Scan for the cell matching the given text and deliver its [X, Y] coordinate at center. 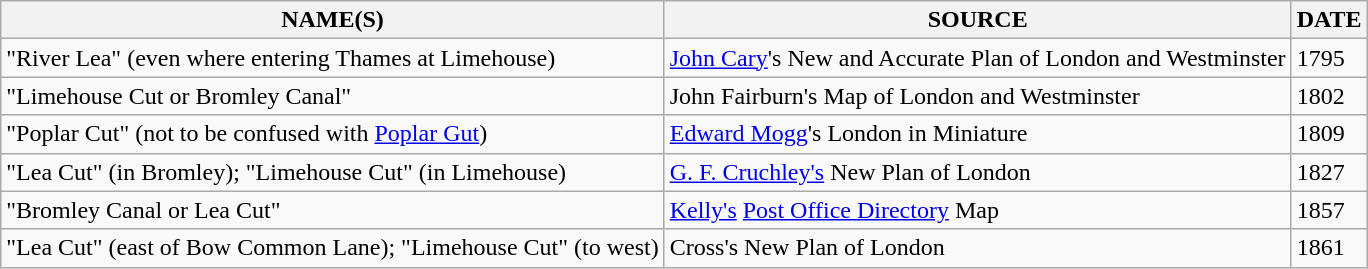
"Lea Cut" (in Bromley); "Limehouse Cut" (in Limehouse) [332, 172]
"Lea Cut" (east of Bow Common Lane); "Limehouse Cut" (to west) [332, 248]
"Limehouse Cut or Bromley Canal" [332, 96]
"Bromley Canal or Lea Cut" [332, 210]
DATE [1329, 20]
John Cary's New and Accurate Plan of London and Westminster [978, 58]
"River Lea" (even where entering Thames at Limehouse) [332, 58]
"Poplar Cut" (not to be confused with Poplar Gut) [332, 134]
1827 [1329, 172]
SOURCE [978, 20]
1857 [1329, 210]
Cross's New Plan of London [978, 248]
1802 [1329, 96]
G. F. Cruchley's New Plan of London [978, 172]
Kelly's Post Office Directory Map [978, 210]
John Fairburn's Map of London and Westminster [978, 96]
NAME(S) [332, 20]
Edward Mogg's London in Miniature [978, 134]
1809 [1329, 134]
1795 [1329, 58]
1861 [1329, 248]
